Output the [X, Y] coordinate of the center of the cell containing the given text.  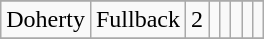
2 [198, 20]
Doherty [46, 20]
Fullback [138, 20]
